Search for the cell housing the specified text and yield its (X, Y) center coordinate. 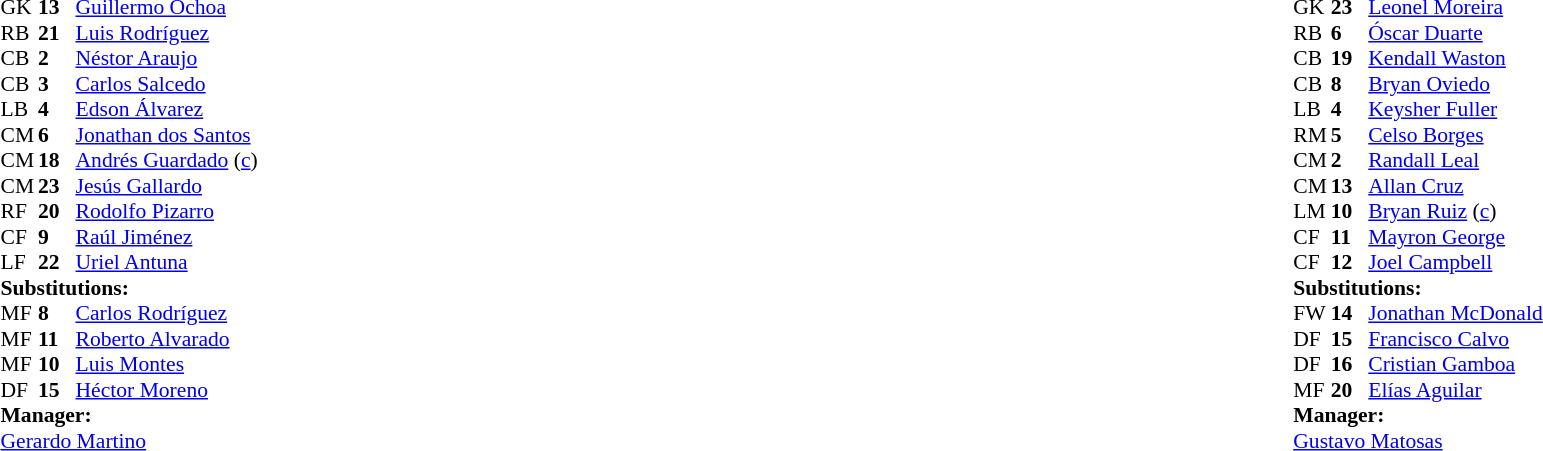
18 (57, 161)
Allan Cruz (1455, 186)
14 (1350, 313)
22 (57, 263)
Carlos Salcedo (167, 84)
12 (1350, 263)
5 (1350, 135)
Andrés Guardado (c) (167, 161)
Uriel Antuna (167, 263)
16 (1350, 365)
21 (57, 33)
Kendall Waston (1455, 59)
Jesús Gallardo (167, 186)
RM (1312, 135)
Héctor Moreno (167, 390)
Randall Leal (1455, 161)
19 (1350, 59)
13 (1350, 186)
Bryan Oviedo (1455, 84)
Raúl Jiménez (167, 237)
Luis Rodríguez (167, 33)
LM (1312, 211)
Rodolfo Pizarro (167, 211)
Óscar Duarte (1455, 33)
Celso Borges (1455, 135)
9 (57, 237)
23 (57, 186)
LF (19, 263)
Néstor Araujo (167, 59)
3 (57, 84)
Mayron George (1455, 237)
Cristian Gamboa (1455, 365)
Jonathan McDonald (1455, 313)
Keysher Fuller (1455, 109)
Joel Campbell (1455, 263)
Edson Álvarez (167, 109)
Carlos Rodríguez (167, 313)
Bryan Ruiz (c) (1455, 211)
FW (1312, 313)
Francisco Calvo (1455, 339)
Roberto Alvarado (167, 339)
RF (19, 211)
Jonathan dos Santos (167, 135)
Luis Montes (167, 365)
Elías Aguilar (1455, 390)
